Provide the [x, y] coordinate of the cell's center where the given text is located.  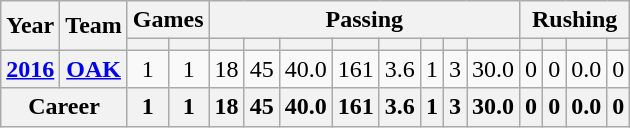
2016 [30, 69]
Games [168, 20]
Team [94, 26]
OAK [94, 69]
Rushing [575, 20]
Career [64, 107]
Passing [364, 20]
Year [30, 26]
